Pinpoint the cell where the given text exists, returning its [x, y] midpoint coordinate. 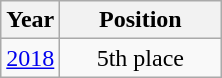
Year [30, 20]
Position [140, 20]
5th place [140, 58]
2018 [30, 58]
